Output the [x, y] coordinate of the center of the cell containing the given text.  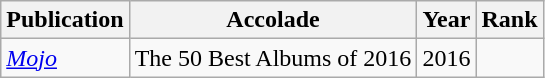
Rank [510, 20]
Accolade [273, 20]
Publication [65, 20]
Year [446, 20]
2016 [446, 58]
Mojo [65, 58]
The 50 Best Albums of 2016 [273, 58]
